Extract the [x, y] coordinate from the center of the cell holding the provided text.  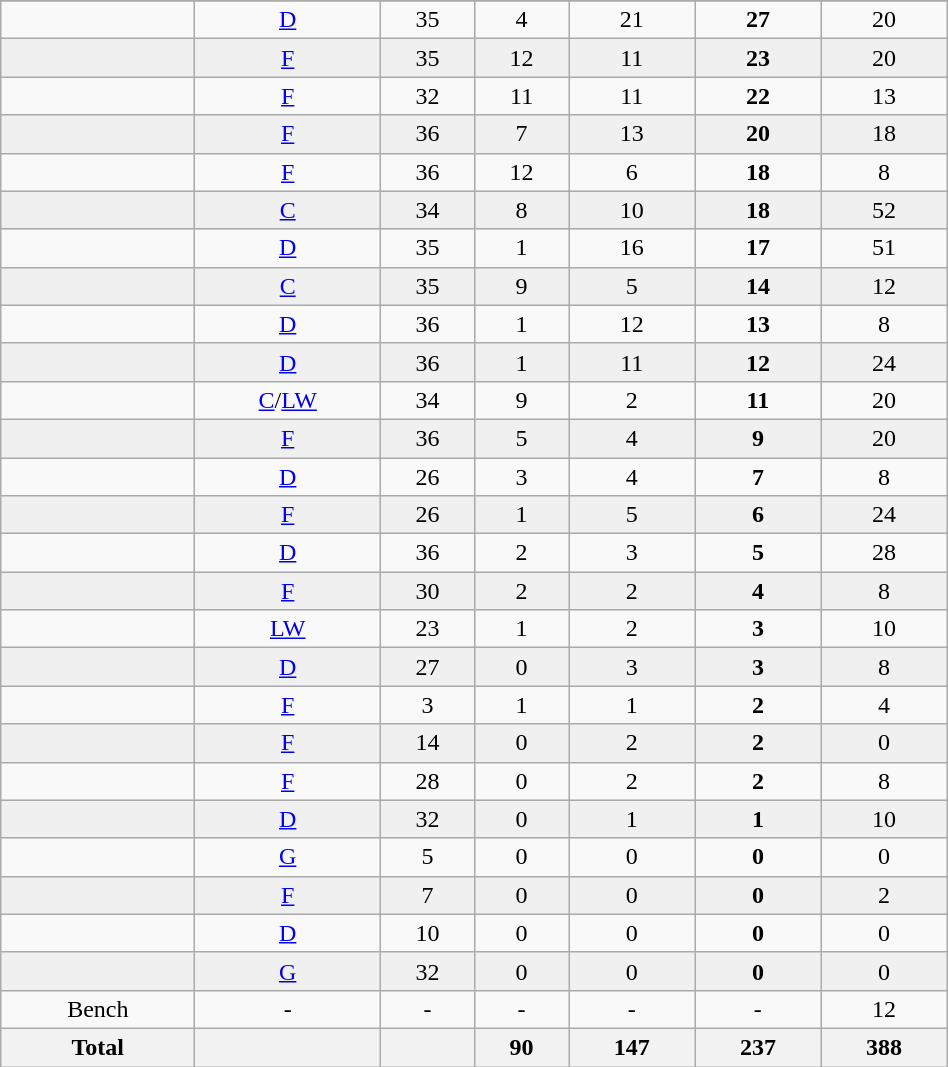
52 [884, 210]
51 [884, 248]
Bench [98, 1009]
17 [758, 248]
147 [632, 1047]
21 [632, 20]
C/LW [288, 400]
30 [428, 591]
16 [632, 248]
90 [522, 1047]
LW [288, 629]
388 [884, 1047]
22 [758, 96]
237 [758, 1047]
Total [98, 1047]
